Determine the [X, Y] coordinate at the center of the cell enclosing the given text.  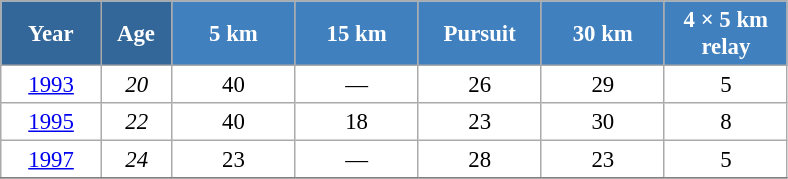
Year [52, 34]
1993 [52, 85]
Pursuit [480, 34]
4 × 5 km relay [726, 34]
28 [480, 160]
26 [480, 85]
29 [602, 85]
8 [726, 122]
Age [136, 34]
22 [136, 122]
20 [136, 85]
24 [136, 160]
15 km [356, 34]
30 [602, 122]
18 [356, 122]
1995 [52, 122]
30 km [602, 34]
5 km [234, 34]
1997 [52, 160]
